Output the (x, y) coordinate of the center of the cell containing the given text.  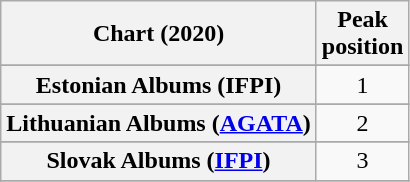
2 (362, 123)
3 (362, 161)
Peakposition (362, 34)
Chart (2020) (159, 34)
Lithuanian Albums (AGATA) (159, 123)
Estonian Albums (IFPI) (159, 85)
1 (362, 85)
Slovak Albums (IFPI) (159, 161)
